Pinpoint the cell where the given text exists, returning its (x, y) midpoint coordinate. 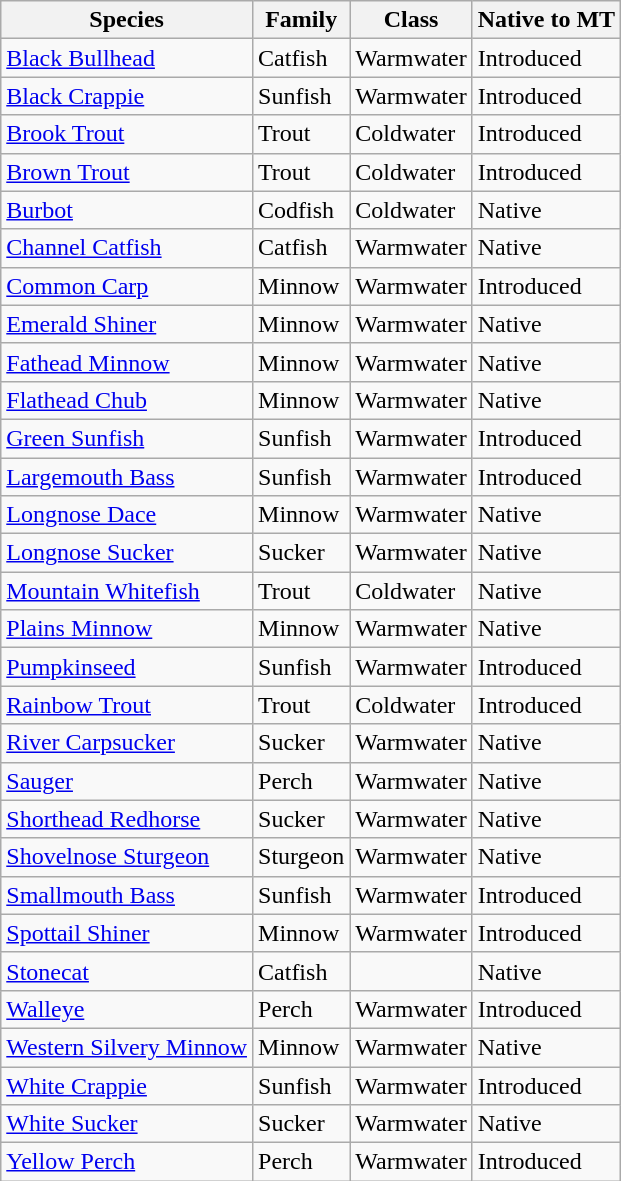
Walleye (127, 1009)
Black Bullhead (127, 58)
Flathead Chub (127, 400)
Sturgeon (302, 857)
Rainbow Trout (127, 705)
White Crappie (127, 1085)
River Carpsucker (127, 743)
Shovelnose Sturgeon (127, 857)
White Sucker (127, 1124)
Spottail Shiner (127, 933)
Black Crappie (127, 96)
Pumpkinseed (127, 667)
Longnose Sucker (127, 553)
Emerald Shiner (127, 324)
Native to MT (546, 20)
Sauger (127, 781)
Brook Trout (127, 134)
Species (127, 20)
Smallmouth Bass (127, 895)
Class (411, 20)
Stonecat (127, 971)
Brown Trout (127, 172)
Largemouth Bass (127, 477)
Mountain Whitefish (127, 591)
Burbot (127, 210)
Common Carp (127, 286)
Channel Catfish (127, 248)
Longnose Dace (127, 515)
Plains Minnow (127, 629)
Green Sunfish (127, 438)
Western Silvery Minnow (127, 1047)
Shorthead Redhorse (127, 819)
Codfish (302, 210)
Yellow Perch (127, 1162)
Fathead Minnow (127, 362)
Family (302, 20)
